Locate the cell with the specified text and output its [X, Y] center coordinate. 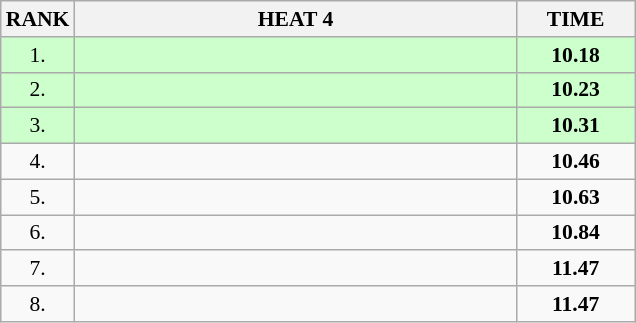
3. [38, 126]
8. [38, 304]
10.46 [576, 162]
5. [38, 197]
RANK [38, 19]
4. [38, 162]
10.18 [576, 55]
TIME [576, 19]
10.63 [576, 197]
10.23 [576, 90]
10.31 [576, 126]
1. [38, 55]
HEAT 4 [295, 19]
7. [38, 269]
10.84 [576, 233]
2. [38, 90]
6. [38, 233]
